Find where the given text appears and provide that cell's center as (x, y) coordinate. 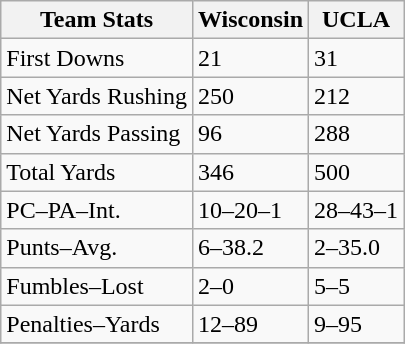
Net Yards Passing (97, 134)
2–35.0 (356, 248)
31 (356, 58)
UCLA (356, 20)
6–38.2 (251, 248)
250 (251, 96)
Team Stats (97, 20)
Wisconsin (251, 20)
288 (356, 134)
500 (356, 172)
96 (251, 134)
21 (251, 58)
5–5 (356, 286)
28–43–1 (356, 210)
Penalties–Yards (97, 324)
Punts–Avg. (97, 248)
Fumbles–Lost (97, 286)
2–0 (251, 286)
Net Yards Rushing (97, 96)
10–20–1 (251, 210)
Total Yards (97, 172)
9–95 (356, 324)
346 (251, 172)
212 (356, 96)
PC–PA–Int. (97, 210)
First Downs (97, 58)
12–89 (251, 324)
